Capture the cell that displays the provided text and extract its [X, Y] central coordinate. 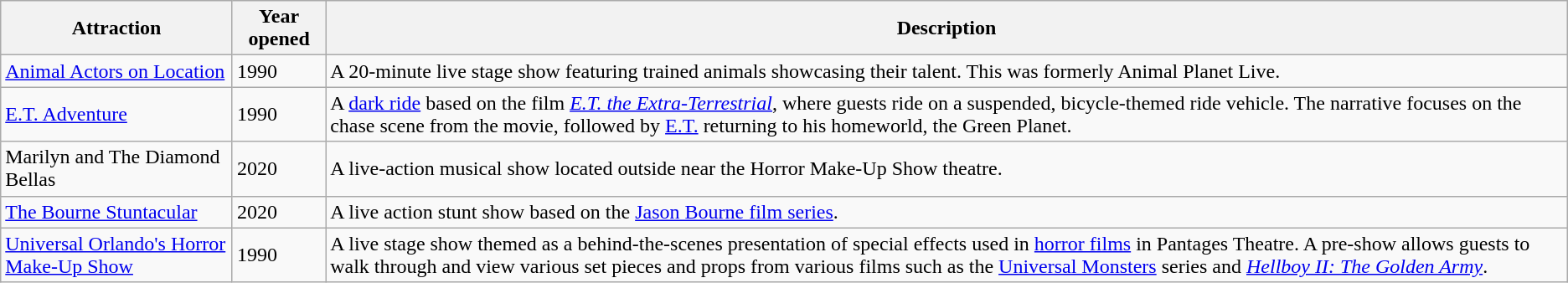
Year opened [278, 28]
A live-action musical show located outside near the Horror Make-Up Show theatre. [946, 169]
Description [946, 28]
Marilyn and The Diamond Bellas [117, 169]
Universal Orlando's Horror Make-Up Show [117, 255]
Attraction [117, 28]
The Bourne Stuntacular [117, 212]
E.T. Adventure [117, 114]
A 20-minute live stage show featuring trained animals showcasing their talent. This was formerly Animal Planet Live. [946, 71]
Animal Actors on Location [117, 71]
A live action stunt show based on the Jason Bourne film series. [946, 212]
